From the cell containing the given text, extract its center point as [X, Y] coordinate. 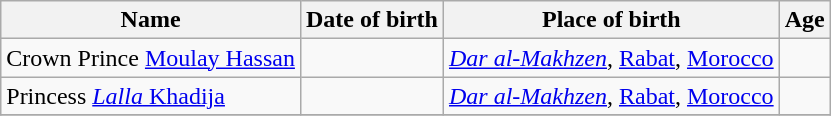
Crown Prince Moulay Hassan [151, 58]
Princess Lalla Khadija [151, 96]
Age [804, 20]
Name [151, 20]
Date of birth [372, 20]
Place of birth [611, 20]
